Detect which cell encompasses the target text, then output its [x, y] center coordinate. 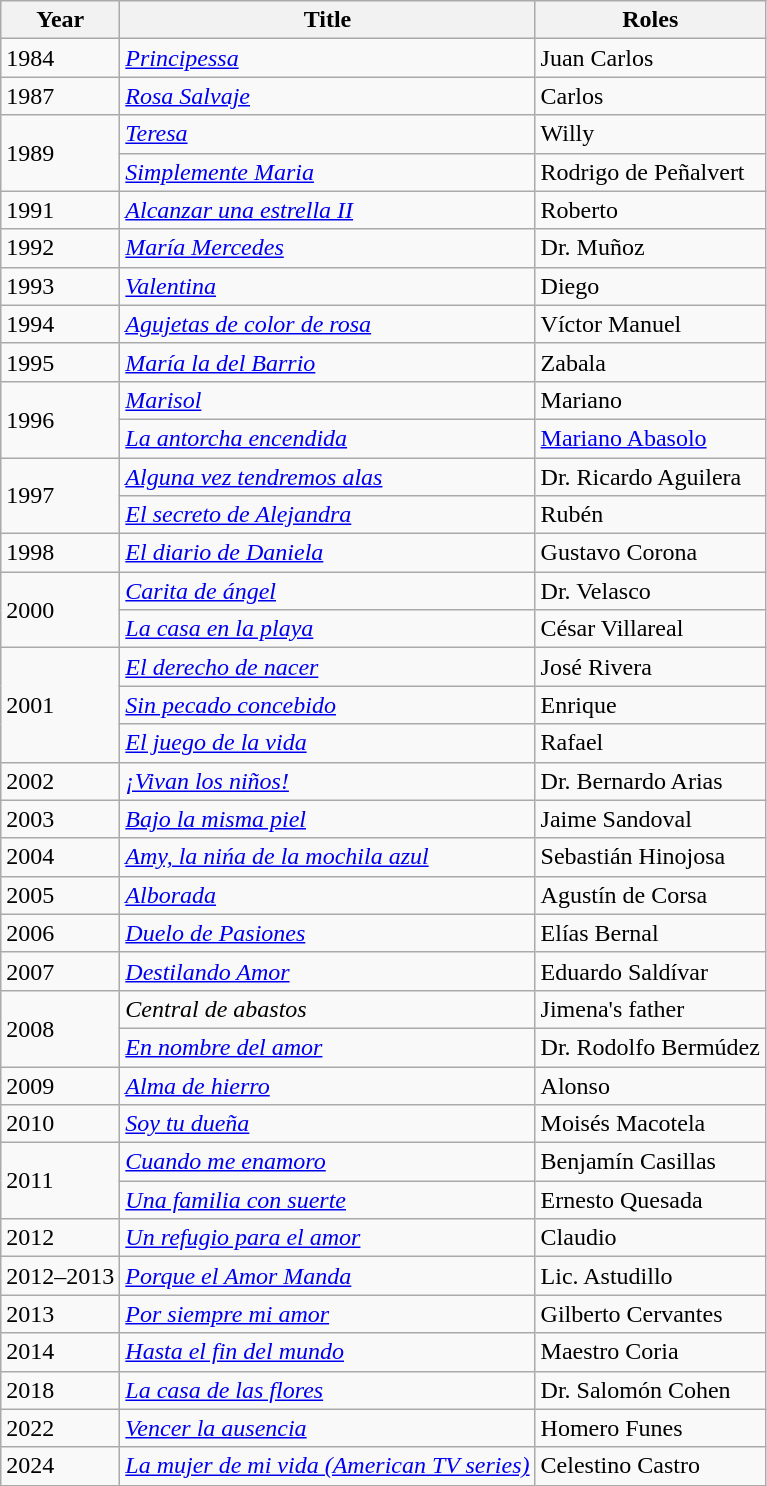
Benjamín Casillas [650, 1162]
Rubén [650, 515]
Alcanzar una estrella II [328, 210]
Year [60, 20]
Una familia con suerte [328, 1200]
1998 [60, 553]
Roberto [650, 210]
2018 [60, 1390]
María Mercedes [328, 248]
2014 [60, 1352]
2010 [60, 1124]
Víctor Manuel [650, 324]
2007 [60, 971]
Central de abastos [328, 1009]
Diego [650, 286]
Destilando Amor [328, 971]
Agustín de Corsa [650, 895]
1997 [60, 496]
2013 [60, 1314]
2000 [60, 610]
Bajo la misma piel [328, 819]
Roles [650, 20]
Dr. Bernardo Arias [650, 781]
Rodrigo de Peñalvert [650, 172]
Elías Bernal [650, 933]
Willy [650, 134]
Moisés Macotela [650, 1124]
2022 [60, 1428]
Valentina [328, 286]
2002 [60, 781]
Gustavo Corona [650, 553]
2009 [60, 1085]
Dr. Ricardo Aguilera [650, 477]
Dr. Salomón Cohen [650, 1390]
Rafael [650, 743]
1992 [60, 248]
Cuando me enamoro [328, 1162]
Dr. Muñoz [650, 248]
Celestino Castro [650, 1466]
Teresa [328, 134]
Dr. Rodolfo Bermúdez [650, 1047]
Gilberto Cervantes [650, 1314]
Title [328, 20]
Sebastián Hinojosa [650, 857]
Mariano Abasolo [650, 438]
Duelo de Pasiones [328, 933]
Ernesto Quesada [650, 1200]
La casa de las flores [328, 1390]
¡Vivan los niños! [328, 781]
Jaime Sandoval [650, 819]
Amy, la nińa de la mochila azul [328, 857]
El diario de Daniela [328, 553]
Marisol [328, 400]
1993 [60, 286]
2011 [60, 1181]
Jimena's father [650, 1009]
Simplemente Maria [328, 172]
Agujetas de color de rosa [328, 324]
1991 [60, 210]
1989 [60, 153]
Juan Carlos [650, 58]
Alonso [650, 1085]
Eduardo Saldívar [650, 971]
Vencer la ausencia [328, 1428]
Soy tu dueña [328, 1124]
1987 [60, 96]
La antorcha encendida [328, 438]
1995 [60, 362]
José Rivera [650, 667]
La mujer de mi vida (American TV series) [328, 1466]
Porque el Amor Manda [328, 1276]
El juego de la vida [328, 743]
Carita de ángel [328, 591]
Rosa Salvaje [328, 96]
1984 [60, 58]
Sin pecado concebido [328, 705]
Carlos [650, 96]
Un refugio para el amor [328, 1238]
Alma de hierro [328, 1085]
1994 [60, 324]
La casa en la playa [328, 629]
2001 [60, 705]
Mariano [650, 400]
2003 [60, 819]
El secreto de Alejandra [328, 515]
2012 [60, 1238]
2008 [60, 1028]
Principessa [328, 58]
Maestro Coria [650, 1352]
1996 [60, 419]
Zabala [650, 362]
Dr. Velasco [650, 591]
César Villareal [650, 629]
2012–2013 [60, 1276]
Alguna vez tendremos alas [328, 477]
María la del Barrio [328, 362]
Enrique [650, 705]
2005 [60, 895]
Lic. Astudillo [650, 1276]
Por siempre mi amor [328, 1314]
El derecho de nacer [328, 667]
Claudio [650, 1238]
Alborada [328, 895]
2004 [60, 857]
Hasta el fin del mundo [328, 1352]
2006 [60, 933]
Homero Funes [650, 1428]
En nombre del amor [328, 1047]
2024 [60, 1466]
